Return the (x, y) coordinate for the center point of the cell that contains the specified text.  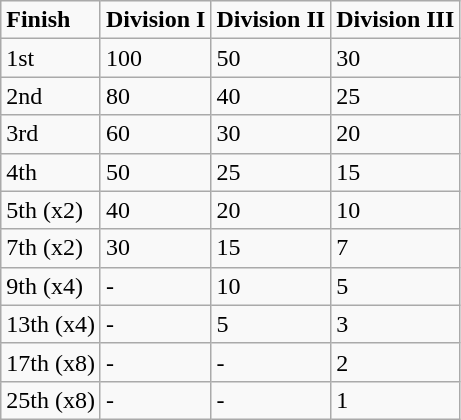
80 (155, 96)
4th (51, 172)
7th (x2) (51, 248)
100 (155, 58)
Division I (155, 20)
2 (396, 362)
Finish (51, 20)
13th (x4) (51, 324)
7 (396, 248)
3 (396, 324)
Division III (396, 20)
3rd (51, 134)
9th (x4) (51, 286)
5th (x2) (51, 210)
60 (155, 134)
1 (396, 400)
2nd (51, 96)
17th (x8) (51, 362)
25th (x8) (51, 400)
1st (51, 58)
Division II (271, 20)
